For the text-containing cell, return its midpoint in [x, y] coordinate format. 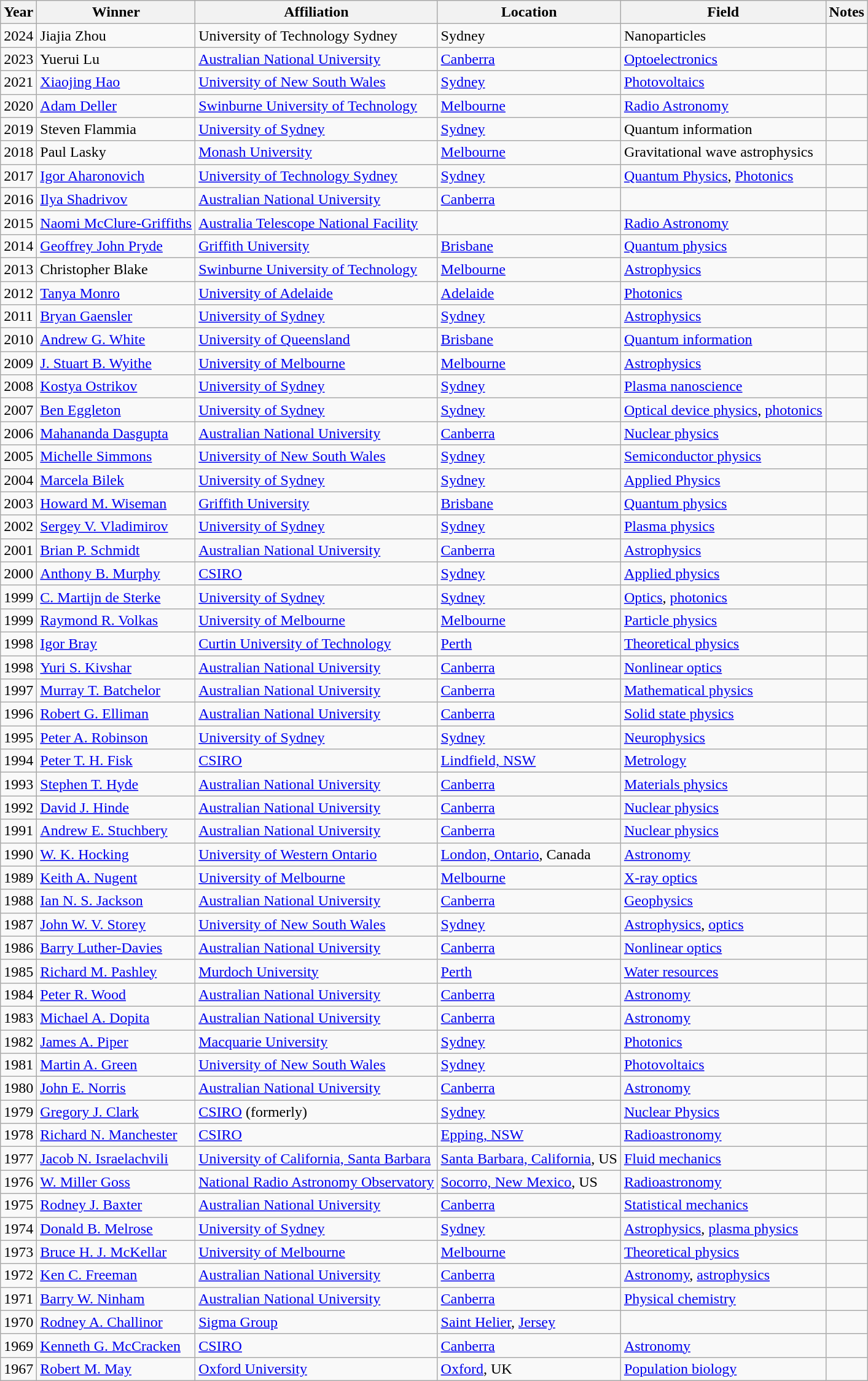
Michael A. Dopita [116, 1018]
1984 [18, 994]
Astrophysics, optics [723, 924]
2019 [18, 129]
Sigma Group [316, 1322]
Ben Eggleton [116, 410]
Murdoch University [316, 971]
Robert G. Elliman [116, 714]
1996 [18, 714]
John E. Norris [116, 1088]
Murray T. Batchelor [116, 691]
Rodney A. Challinor [116, 1322]
Tanya Monro [116, 293]
Socorro, New Mexico, US [529, 1182]
1967 [18, 1369]
2014 [18, 246]
Physical chemistry [723, 1299]
Barry W. Ninham [116, 1299]
1986 [18, 948]
Michelle Simmons [116, 457]
Peter R. Wood [116, 994]
1983 [18, 1018]
2020 [18, 106]
1993 [18, 784]
Brian P. Schmidt [116, 550]
Bryan Gaensler [116, 317]
Andrew E. Stuchbery [116, 831]
Plasma physics [723, 527]
1982 [18, 1042]
Oxford, UK [529, 1369]
Notes [846, 12]
Raymond R. Volkas [116, 620]
Paul Lasky [116, 152]
Steven Flammia [116, 129]
Richard M. Pashley [116, 971]
J. Stuart B. Wyithe [116, 363]
1994 [18, 761]
1976 [18, 1182]
Naomi McClure-Griffiths [116, 222]
Saint Helier, Jersey [529, 1322]
1992 [18, 808]
1979 [18, 1112]
David J. Hinde [116, 808]
Monash University [316, 152]
CSIRO (formerly) [316, 1112]
Nuclear Physics [723, 1112]
Optical device physics, photonics [723, 410]
Ken C. Freeman [116, 1275]
Optics, photonics [723, 597]
1969 [18, 1345]
Applied Physics [723, 480]
1975 [18, 1205]
Particle physics [723, 620]
1988 [18, 901]
Population biology [723, 1369]
Quantum Physics, Photonics [723, 176]
Gravitational wave astrophysics [723, 152]
Astrophysics, plasma physics [723, 1229]
Santa Barbara, California, US [529, 1159]
Astronomy, astrophysics [723, 1275]
University of California, Santa Barbara [316, 1159]
1973 [18, 1252]
Applied physics [723, 573]
1995 [18, 738]
Optoelectronics [723, 59]
Adelaide [529, 293]
1972 [18, 1275]
Barry Luther-Davies [116, 948]
Peter A. Robinson [116, 738]
Peter T. H. Fisk [116, 761]
C. Martijn de Sterke [116, 597]
2012 [18, 293]
2010 [18, 340]
Semiconductor physics [723, 457]
2015 [18, 222]
2004 [18, 480]
1971 [18, 1299]
Robert M. May [116, 1369]
Gregory J. Clark [116, 1112]
W. K. Hocking [116, 854]
Mahananda Dasgupta [116, 433]
2018 [18, 152]
2023 [18, 59]
1978 [18, 1135]
2000 [18, 573]
Neurophysics [723, 738]
Bruce H. J. McKellar [116, 1252]
Geoffrey John Pryde [116, 246]
1987 [18, 924]
Yuerui Lu [116, 59]
1970 [18, 1322]
University of Western Ontario [316, 854]
Epping, NSW [529, 1135]
Nanoparticles [723, 36]
1977 [18, 1159]
National Radio Astronomy Observatory [316, 1182]
Stephen T. Hyde [116, 784]
Lindfield, NSW [529, 761]
2017 [18, 176]
1985 [18, 971]
Ilya Shadrivov [116, 199]
Sergey V. Vladimirov [116, 527]
2021 [18, 82]
1989 [18, 878]
Year [18, 12]
2005 [18, 457]
John W. V. Storey [116, 924]
Andrew G. White [116, 340]
Plasma nanoscience [723, 387]
Kostya Ostrikov [116, 387]
Christopher Blake [116, 269]
Donald B. Melrose [116, 1229]
1990 [18, 854]
Affiliation [316, 12]
Martin A. Green [116, 1065]
2013 [18, 269]
London, Ontario, Canada [529, 854]
2024 [18, 36]
Richard N. Manchester [116, 1135]
Keith A. Nugent [116, 878]
2001 [18, 550]
Winner [116, 12]
Igor Aharonovich [116, 176]
Fluid mechanics [723, 1159]
Location [529, 12]
Metrology [723, 761]
Adam Deller [116, 106]
1974 [18, 1229]
Solid state physics [723, 714]
Field [723, 12]
Curtin University of Technology [316, 643]
Mathematical physics [723, 691]
X-ray optics [723, 878]
Yuri S. Kivshar [116, 667]
2008 [18, 387]
James A. Piper [116, 1042]
2003 [18, 503]
Statistical mechanics [723, 1205]
2006 [18, 433]
Marcela Bilek [116, 480]
Jiajia Zhou [116, 36]
1981 [18, 1065]
Australia Telescope National Facility [316, 222]
Water resources [723, 971]
1991 [18, 831]
University of Queensland [316, 340]
Macquarie University [316, 1042]
1980 [18, 1088]
Xiaojing Hao [116, 82]
Anthony B. Murphy [116, 573]
2007 [18, 410]
2009 [18, 363]
Oxford University [316, 1369]
Materials physics [723, 784]
W. Miller Goss [116, 1182]
Ian N. S. Jackson [116, 901]
1997 [18, 691]
Igor Bray [116, 643]
2016 [18, 199]
2002 [18, 527]
2011 [18, 317]
Howard M. Wiseman [116, 503]
Geophysics [723, 901]
Rodney J. Baxter [116, 1205]
University of Adelaide [316, 293]
Jacob N. Israelachvili [116, 1159]
Kenneth G. McCracken [116, 1345]
